Identify which cell holds the provided text, then report its [x, y] central coordinate. 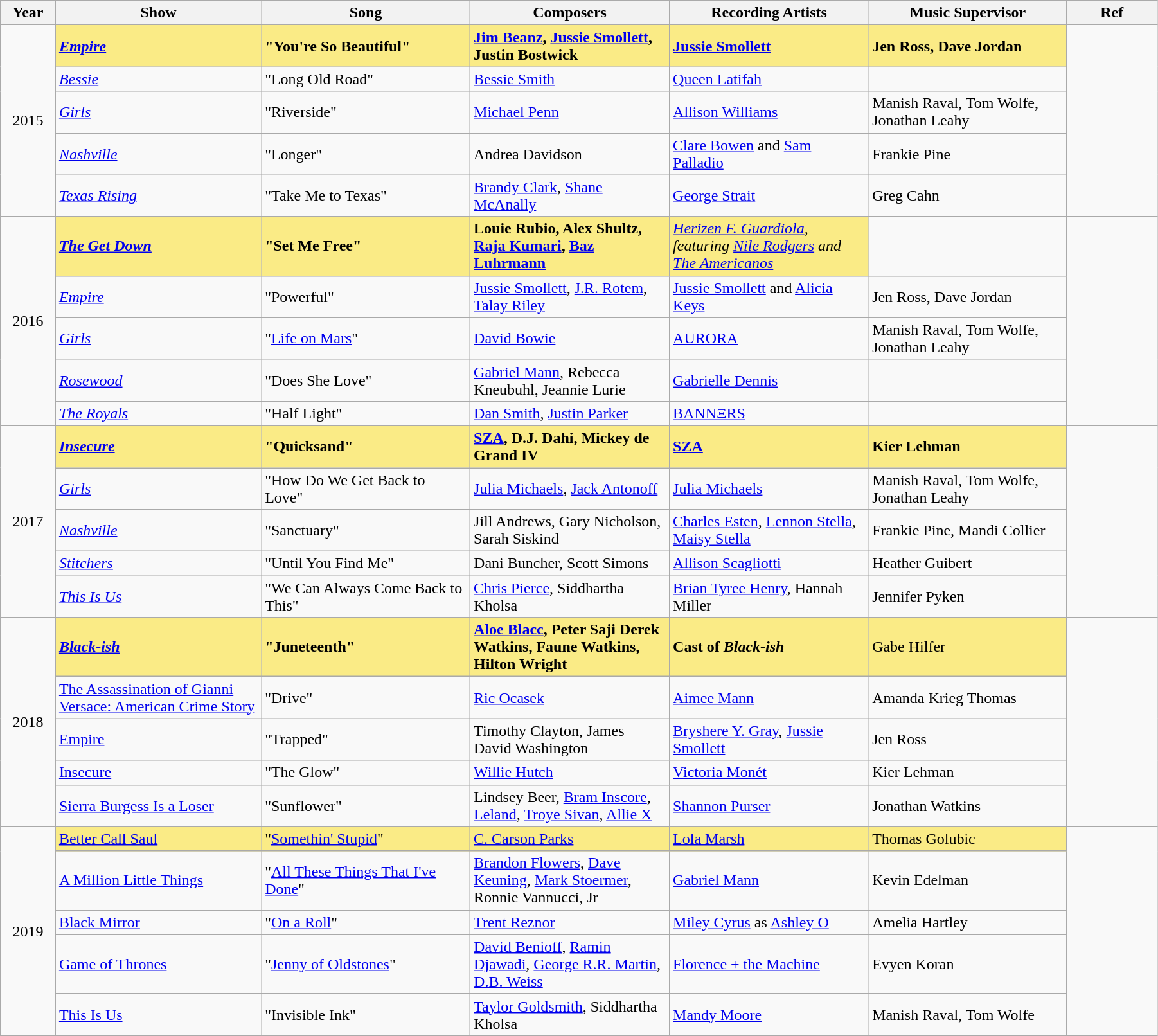
Lola Marsh [769, 839]
"Drive" [366, 698]
Year [28, 13]
Ric Ocasek [570, 698]
A Million Little Things [158, 880]
Gabrielle Dennis [769, 380]
"Sanctuary" [366, 531]
Song [366, 13]
"Juneteenth" [366, 647]
Frankie Pine [968, 154]
Chris Pierce, Siddhartha Kholsa [570, 596]
"You're So Beautiful" [366, 46]
C. Carson Parks [570, 839]
Better Call Saul [158, 839]
"Quicksand" [366, 446]
Andrea Davidson [570, 154]
David Bowie [570, 338]
Jussie Smollett [769, 46]
"The Glow" [366, 773]
Brandy Clark, Shane McAnally [570, 195]
Lindsey Beer, Bram Inscore, Leland, Troye Sivan, Allie X [570, 806]
"Until You Find Me" [366, 564]
Bessie Smith [570, 79]
Jussie Smollett, J.R. Rotem, Talay Riley [570, 297]
Taylor Goldsmith, Siddhartha Kholsa [570, 1014]
"Sunflower" [366, 806]
The Royals [158, 413]
"Trapped" [366, 739]
Recording Artists [769, 13]
2019 [28, 931]
Jennifer Pyken [968, 596]
2015 [28, 121]
Jussie Smollett and Alicia Keys [769, 297]
Mandy Moore [769, 1014]
"Invisible Ink" [366, 1014]
Allison Williams [769, 112]
Willie Hutch [570, 773]
Bessie [158, 79]
Texas Rising [158, 195]
"Long Old Road" [366, 79]
SZA, D.J. Dahi, Mickey de Grand IV [570, 446]
Dani Buncher, Scott Simons [570, 564]
"Does She Love" [366, 380]
Show [158, 13]
Brian Tyree Henry, Hannah Miller [769, 596]
Herizen F. Guardiola, featuring Nile Rodgers and The Americanos [769, 246]
Jen Ross [968, 739]
Cast of Black-ish [769, 647]
Florence + the Machine [769, 964]
Michael Penn [570, 112]
Amanda Krieg Thomas [968, 698]
Julia Michaels [769, 488]
Rosewood [158, 380]
Brandon Flowers, Dave Keuning, Mark Stoermer, Ronnie Vannucci, Jr [570, 880]
Aloe Blacc, Peter Saji Derek Watkins, Faune Watkins, Hilton Wright [570, 647]
Jonathan Watkins [968, 806]
"Riverside" [366, 112]
Amelia Hartley [968, 922]
Sierra Burgess Is a Loser [158, 806]
Heather Guibert [968, 564]
Jim Beanz, Jussie Smollett, Justin Bostwick [570, 46]
SZA [769, 446]
"Longer" [366, 154]
Miley Cyrus as Ashley O [769, 922]
Victoria Monét [769, 773]
2016 [28, 321]
Game of Thrones [158, 964]
Stitchers [158, 564]
Bryshere Y. Gray, Jussie Smollett [769, 739]
Manish Raval, Tom Wolfe [968, 1014]
Charles Esten, Lennon Stella, Maisy Stella [769, 531]
Trent Reznor [570, 922]
AURORA [769, 338]
Gabe Hilfer [968, 647]
Gabriel Mann, Rebecca Kneubuhl, Jeannie Lurie [570, 380]
"Take Me to Texas" [366, 195]
Black-ish [158, 647]
"All These Things That I've Done" [366, 880]
2017 [28, 521]
2018 [28, 722]
"Set Me Free" [366, 246]
Gabriel Mann [769, 880]
Composers [570, 13]
"Half Light" [366, 413]
Shannon Purser [769, 806]
The Assassination of Gianni Versace: American Crime Story [158, 698]
"How Do We Get Back to Love" [366, 488]
Greg Cahn [968, 195]
Black Mirror [158, 922]
The Get Down [158, 246]
"Powerful" [366, 297]
Queen Latifah [769, 79]
Clare Bowen and Sam Palladio [769, 154]
Aimee Mann [769, 698]
Music Supervisor [968, 13]
Allison Scagliotti [769, 564]
"We Can Always Come Back to This" [366, 596]
Evyen Koran [968, 964]
Louie Rubio, Alex Shultz, Raja Kumari, Baz Luhrmann [570, 246]
"Jenny of Oldstones" [366, 964]
George Strait [769, 195]
Julia Michaels, Jack Antonoff [570, 488]
"Somethin' Stupid" [366, 839]
Thomas Golubic [968, 839]
Dan Smith, Justin Parker [570, 413]
"On a Roll" [366, 922]
David Benioff, Ramin Djawadi, George R.R. Martin, D.B. Weiss [570, 964]
Frankie Pine, Mandi Collier [968, 531]
"Life on Mars" [366, 338]
Ref [1112, 13]
Timothy Clayton, James David Washington [570, 739]
BANNΞRS [769, 413]
Jill Andrews, Gary Nicholson, Sarah Siskind [570, 531]
Kevin Edelman [968, 880]
